Detect which cell encompasses the target text, then output its (x, y) center coordinate. 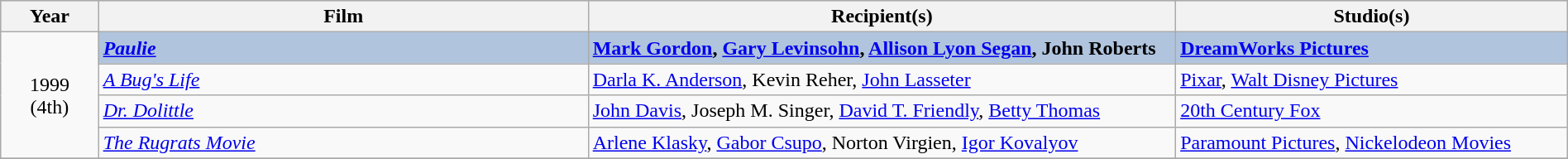
Pixar, Walt Disney Pictures (1372, 79)
Arlene Klasky, Gabor Csupo, Norton Virgien, Igor Kovalyov (882, 142)
Recipient(s) (882, 17)
Darla K. Anderson, Kevin Reher, John Lasseter (882, 79)
Year (50, 17)
Paramount Pictures, Nickelodeon Movies (1372, 142)
Mark Gordon, Gary Levinsohn, Allison Lyon Segan, John Roberts (882, 48)
A Bug's Life (343, 79)
20th Century Fox (1372, 111)
1999(4th) (50, 95)
Paulie (343, 48)
Film (343, 17)
The Rugrats Movie (343, 142)
Studio(s) (1372, 17)
DreamWorks Pictures (1372, 48)
John Davis, Joseph M. Singer, David T. Friendly, Betty Thomas (882, 111)
Dr. Dolittle (343, 111)
